Search for the cell housing the specified text and yield its (x, y) center coordinate. 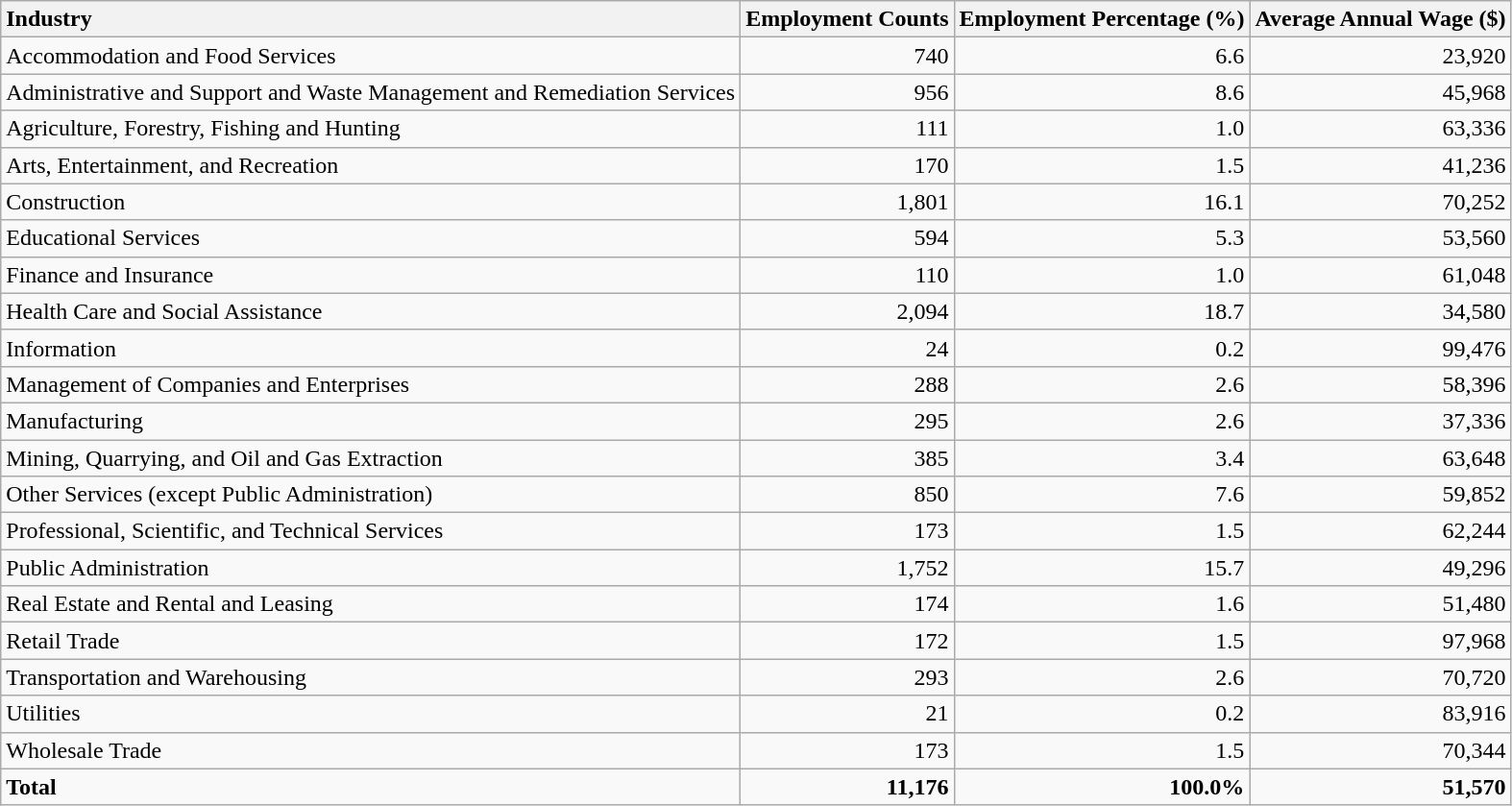
Educational Services (371, 238)
62,244 (1380, 531)
172 (847, 641)
1,752 (847, 568)
51,480 (1380, 604)
70,344 (1380, 750)
174 (847, 604)
Wholesale Trade (371, 750)
Information (371, 348)
170 (847, 165)
97,968 (1380, 641)
Transportation and Warehousing (371, 677)
53,560 (1380, 238)
49,296 (1380, 568)
295 (847, 421)
11,176 (847, 787)
58,396 (1380, 384)
Total (371, 787)
51,570 (1380, 787)
45,968 (1380, 92)
956 (847, 92)
740 (847, 56)
6.6 (1102, 56)
63,336 (1380, 129)
Industry (371, 19)
15.7 (1102, 568)
Arts, Entertainment, and Recreation (371, 165)
110 (847, 275)
24 (847, 348)
Manufacturing (371, 421)
Administrative and Support and Waste Management and Remediation Services (371, 92)
Employment Counts (847, 19)
70,720 (1380, 677)
99,476 (1380, 348)
111 (847, 129)
1,801 (847, 202)
1.6 (1102, 604)
Construction (371, 202)
34,580 (1380, 311)
70,252 (1380, 202)
8.6 (1102, 92)
Utilities (371, 714)
Professional, Scientific, and Technical Services (371, 531)
59,852 (1380, 495)
23,920 (1380, 56)
41,236 (1380, 165)
21 (847, 714)
83,916 (1380, 714)
293 (847, 677)
Public Administration (371, 568)
3.4 (1102, 458)
288 (847, 384)
Management of Companies and Enterprises (371, 384)
Mining, Quarrying, and Oil and Gas Extraction (371, 458)
100.0% (1102, 787)
Average Annual Wage ($) (1380, 19)
7.6 (1102, 495)
Health Care and Social Assistance (371, 311)
Real Estate and Rental and Leasing (371, 604)
Agriculture, Forestry, Fishing and Hunting (371, 129)
Employment Percentage (%) (1102, 19)
5.3 (1102, 238)
Other Services (except Public Administration) (371, 495)
594 (847, 238)
61,048 (1380, 275)
2,094 (847, 311)
63,648 (1380, 458)
16.1 (1102, 202)
Accommodation and Food Services (371, 56)
Retail Trade (371, 641)
18.7 (1102, 311)
850 (847, 495)
385 (847, 458)
Finance and Insurance (371, 275)
37,336 (1380, 421)
